Return the [X, Y] coordinate for the center point of the cell that contains the specified text.  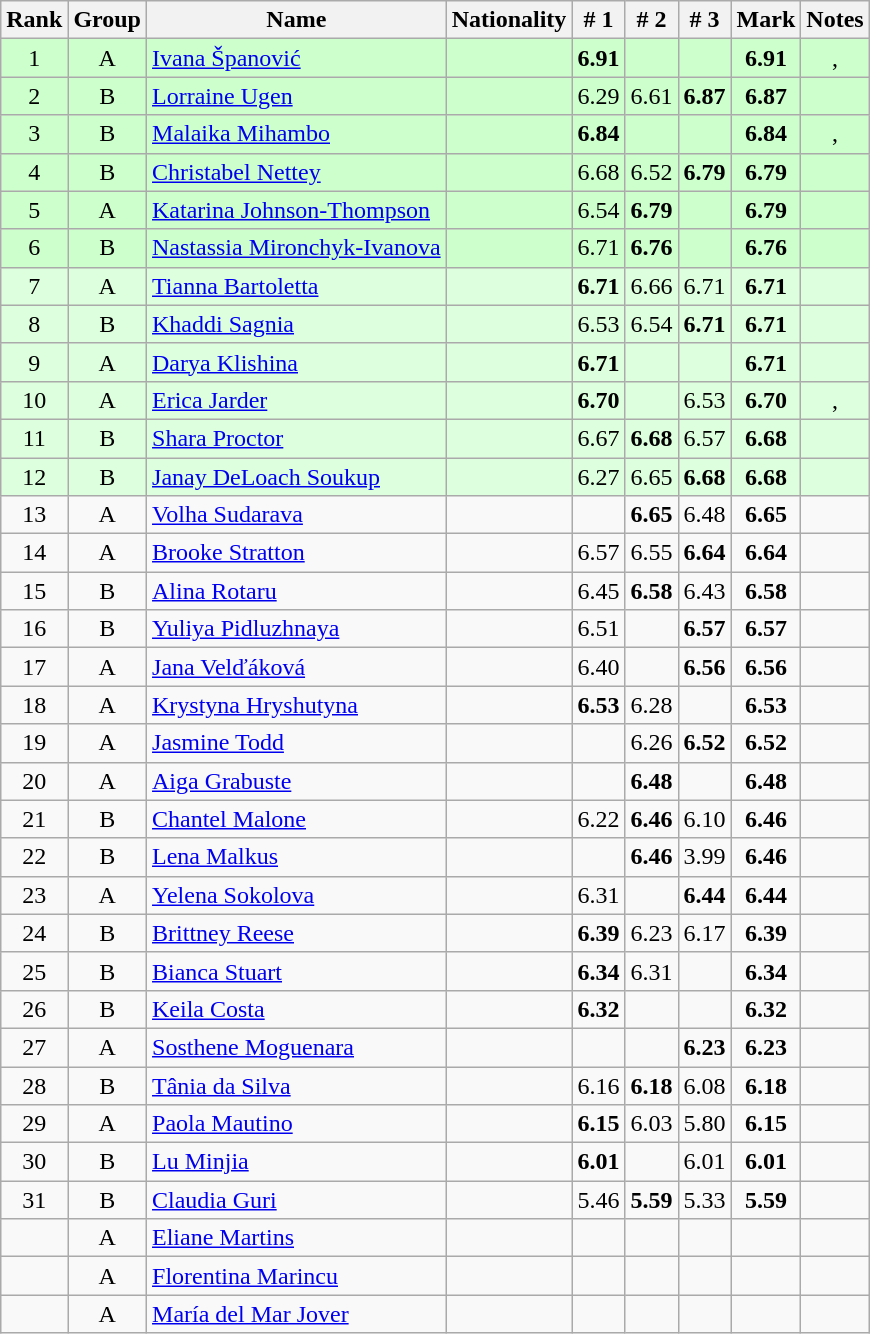
26 [34, 1009]
Erica Jarder [297, 400]
5 [34, 210]
Nationality [509, 20]
Lu Minjia [297, 1162]
Chantel Malone [297, 819]
Aiga Grabuste [297, 781]
Jasmine Todd [297, 743]
21 [34, 819]
Christabel Nettey [297, 172]
3 [34, 134]
6 [34, 248]
5.33 [704, 1200]
Janay DeLoach Soukup [297, 477]
Yuliya Pidluzhnaya [297, 629]
9 [34, 362]
6.43 [704, 591]
6.40 [598, 667]
6.22 [598, 819]
13 [34, 515]
Brittney Reese [297, 933]
1 [34, 58]
Florentina Marincu [297, 1276]
12 [34, 477]
María del Mar Jover [297, 1314]
Lena Malkus [297, 857]
Darya Klishina [297, 362]
6.51 [598, 629]
6.26 [652, 743]
# 1 [598, 20]
Mark [766, 20]
5.80 [704, 1124]
6.29 [598, 96]
31 [34, 1200]
Eliane Martins [297, 1238]
2 [34, 96]
14 [34, 553]
27 [34, 1047]
Yelena Sokolova [297, 895]
Jana Velďáková [297, 667]
7 [34, 286]
Bianca Stuart [297, 971]
10 [34, 400]
29 [34, 1124]
Krystyna Hryshutyna [297, 705]
24 [34, 933]
6.27 [598, 477]
6.61 [652, 96]
Nastassia Mironchyk-Ivanova [297, 248]
5.46 [598, 1200]
8 [34, 324]
Brooke Stratton [297, 553]
Ivana Španović [297, 58]
6.08 [704, 1085]
19 [34, 743]
Tianna Bartoletta [297, 286]
6.28 [652, 705]
Name [297, 20]
4 [34, 172]
17 [34, 667]
Tânia da Silva [297, 1085]
6.66 [652, 286]
# 3 [704, 20]
28 [34, 1085]
Khaddi Sagnia [297, 324]
Paola Mautino [297, 1124]
Group [108, 20]
6.03 [652, 1124]
16 [34, 629]
Shara Proctor [297, 438]
20 [34, 781]
6.67 [598, 438]
Alina Rotaru [297, 591]
15 [34, 591]
Rank [34, 20]
# 2 [652, 20]
6.17 [704, 933]
Notes [835, 20]
Lorraine Ugen [297, 96]
6.10 [704, 819]
3.99 [704, 857]
18 [34, 705]
Sosthene Moguenara [297, 1047]
6.16 [598, 1085]
11 [34, 438]
25 [34, 971]
30 [34, 1162]
22 [34, 857]
6.55 [652, 553]
6.45 [598, 591]
Volha Sudarava [297, 515]
Claudia Guri [297, 1200]
Katarina Johnson-Thompson [297, 210]
Malaika Mihambo [297, 134]
Keila Costa [297, 1009]
23 [34, 895]
